Locate the cell with the specified text and output its [X, Y] center coordinate. 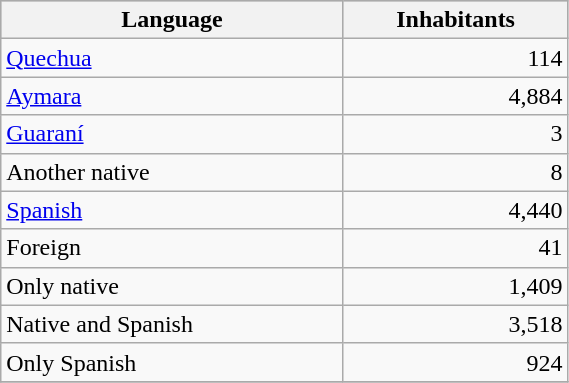
924 [456, 362]
1,409 [456, 286]
4,440 [456, 210]
Native and Spanish [172, 324]
4,884 [456, 96]
Guaraní [172, 134]
Foreign [172, 248]
8 [456, 172]
Language [172, 20]
Only native [172, 286]
Inhabitants [456, 20]
3,518 [456, 324]
Spanish [172, 210]
114 [456, 58]
Only Spanish [172, 362]
Quechua [172, 58]
3 [456, 134]
Aymara [172, 96]
41 [456, 248]
Another native [172, 172]
